Return (x, y) of the center of cell containing provided text 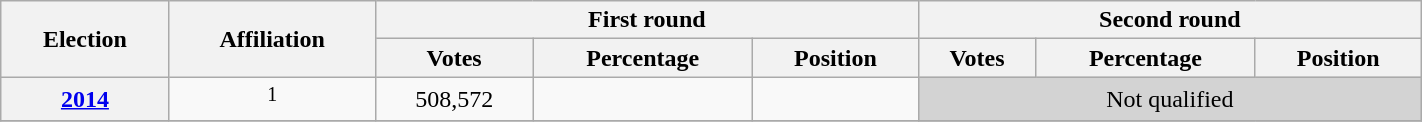
1 (272, 100)
Election (85, 39)
2014 (85, 100)
Not qualified (1170, 100)
Affiliation (272, 39)
First round (646, 20)
508,572 (454, 100)
Second round (1170, 20)
